Locate the cell with the specified text and output its (x, y) center coordinate. 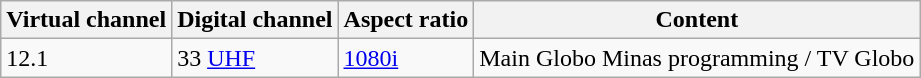
1080i (406, 58)
33 UHF (255, 58)
Virtual channel (86, 20)
12.1 (86, 58)
Main Globo Minas programming / TV Globo (697, 58)
Digital channel (255, 20)
Aspect ratio (406, 20)
Content (697, 20)
